Locate the cell with the specified text and output its (x, y) center coordinate. 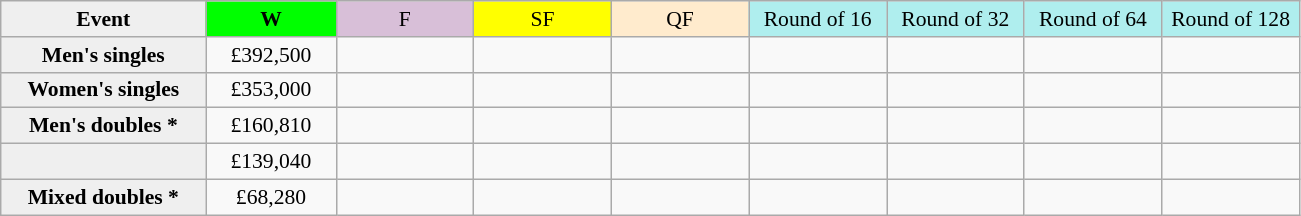
QF (680, 19)
Women's singles (104, 90)
F (405, 19)
£392,500 (271, 55)
SF (543, 19)
Round of 16 (818, 19)
Event (104, 19)
Round of 32 (955, 19)
W (271, 19)
£160,810 (271, 126)
£353,000 (271, 90)
£68,280 (271, 197)
Round of 128 (1231, 19)
Round of 64 (1093, 19)
Men's singles (104, 55)
Men's doubles * (104, 126)
£139,040 (271, 162)
Mixed doubles * (104, 197)
